Search for the cell housing the specified text and yield its (X, Y) center coordinate. 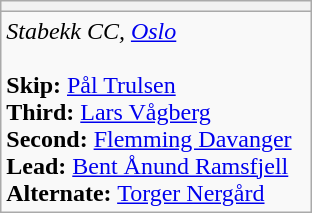
Stabekk CC, OsloSkip: Pål Trulsen Third: Lars Vågberg Second: Flemming Davanger Lead: Bent Ånund Ramsfjell Alternate: Torger Nergård (156, 112)
